Identify which cell holds the provided text, then report its (x, y) central coordinate. 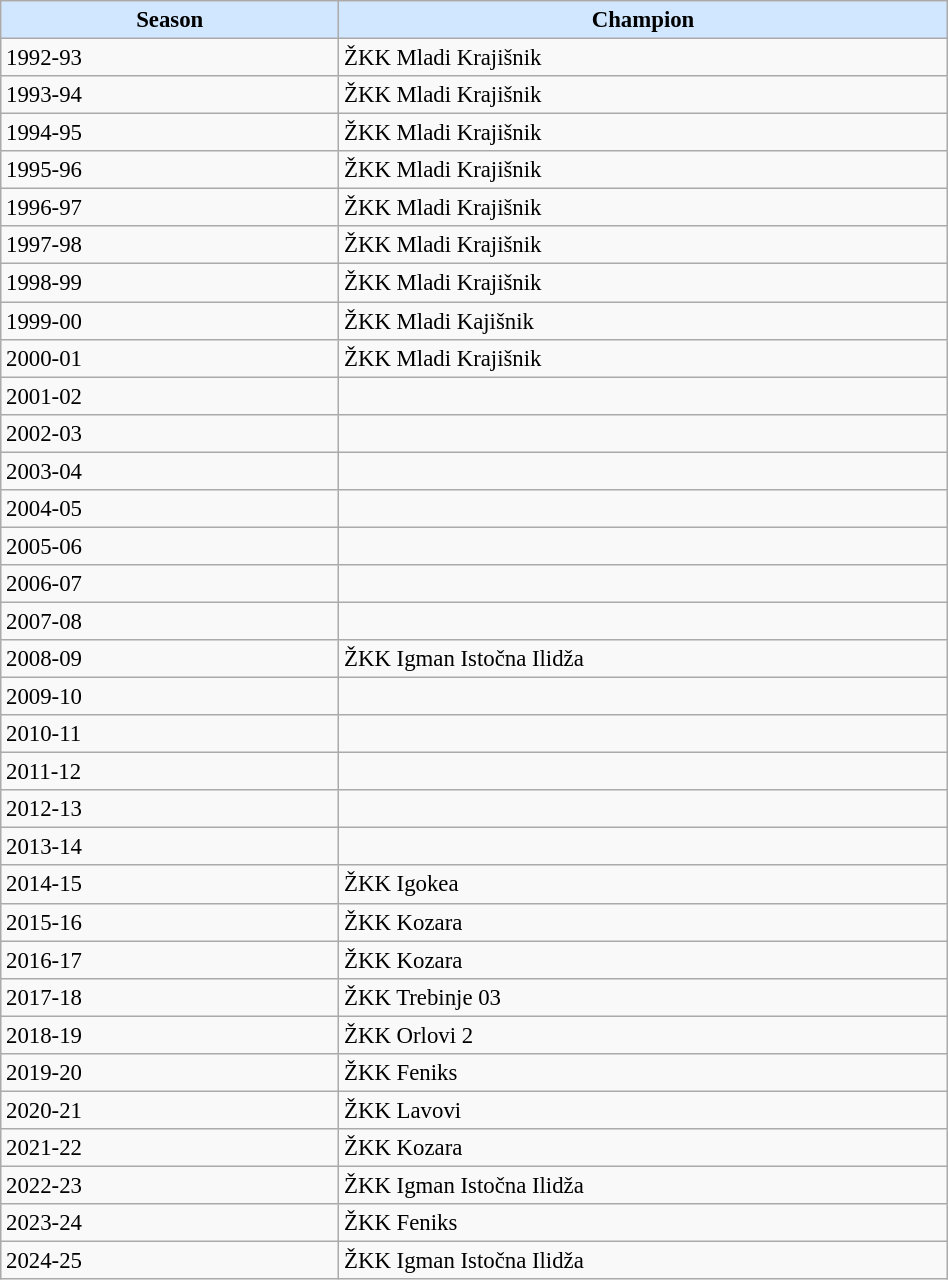
2009-10 (170, 697)
2019-20 (170, 1073)
2007-08 (170, 621)
2016-17 (170, 960)
2014-15 (170, 885)
2024-25 (170, 1261)
2008-09 (170, 659)
2011-12 (170, 772)
2013-14 (170, 847)
2012-13 (170, 809)
2018-19 (170, 1035)
2017-18 (170, 997)
2021-22 (170, 1148)
1999-00 (170, 321)
1992-93 (170, 58)
1995-96 (170, 170)
2015-16 (170, 922)
2003-04 (170, 471)
2010-11 (170, 734)
2006-07 (170, 584)
2020-21 (170, 1110)
1996-97 (170, 208)
ŽKK Orlovi 2 (643, 1035)
2022-23 (170, 1185)
ŽKK Lavovi (643, 1110)
2005-06 (170, 546)
1994-95 (170, 133)
ŽKK Mladi Kajišnik (643, 321)
Season (170, 20)
2023-24 (170, 1223)
ŽKK Trebinje 03 (643, 997)
1998-99 (170, 283)
2000-01 (170, 358)
1997-98 (170, 245)
2002-03 (170, 433)
2004-05 (170, 509)
2001-02 (170, 396)
Champion (643, 20)
ŽKK Igokea (643, 885)
1993-94 (170, 95)
